Return (X, Y) of the center of cell containing provided text 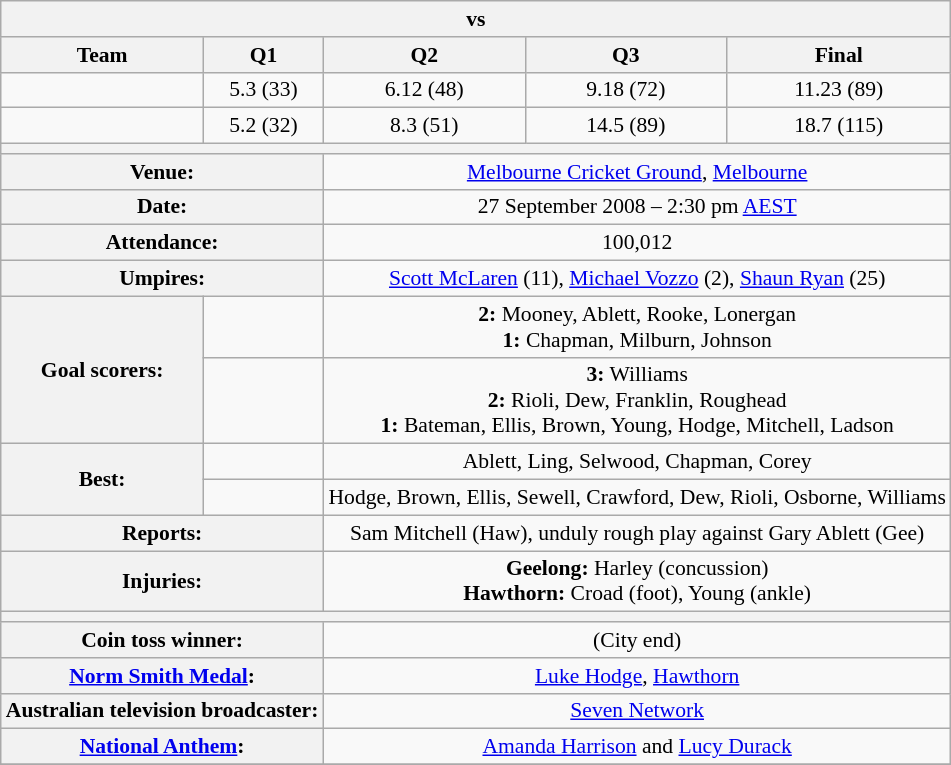
Reports: (162, 533)
Injuries: (162, 582)
National Anthem: (162, 747)
Q3 (626, 55)
Seven Network (636, 711)
3: Williams2: Rioli, Dew, Franklin, Roughead1: Bateman, Ellis, Brown, Young, Hodge, Mitchell, Ladson (636, 400)
5.3 (33) (263, 90)
Final (839, 55)
18.7 (115) (839, 126)
100,012 (636, 243)
Q1 (263, 55)
Goal scorers: (102, 370)
Australian television broadcaster: (162, 711)
Ablett, Ling, Selwood, Chapman, Corey (636, 462)
Attendance: (162, 243)
5.2 (32) (263, 126)
Best: (102, 480)
Hodge, Brown, Ellis, Sewell, Crawford, Dew, Rioli, Osborne, Williams (636, 498)
Venue: (162, 172)
6.12 (48) (424, 90)
Q2 (424, 55)
Team (102, 55)
8.3 (51) (424, 126)
Melbourne Cricket Ground, Melbourne (636, 172)
Amanda Harrison and Lucy Durack (636, 747)
Sam Mitchell (Haw), unduly rough play against Gary Ablett (Gee) (636, 533)
9.18 (72) (626, 90)
Coin toss winner: (162, 640)
Umpires: (162, 279)
2: Mooney, Ablett, Rooke, Lonergan1: Chapman, Milburn, Johnson (636, 326)
Norm Smith Medal: (162, 676)
11.23 (89) (839, 90)
27 September 2008 – 2:30 pm AEST (636, 207)
Geelong: Harley (concussion)Hawthorn: Croad (foot), Young (ankle) (636, 582)
Luke Hodge, Hawthorn (636, 676)
Scott McLaren (11), Michael Vozzo (2), Shaun Ryan (25) (636, 279)
14.5 (89) (626, 126)
(City end) (636, 640)
vs (476, 19)
Date: (162, 207)
